Pinpoint the cell where the given text exists, returning its [X, Y] midpoint coordinate. 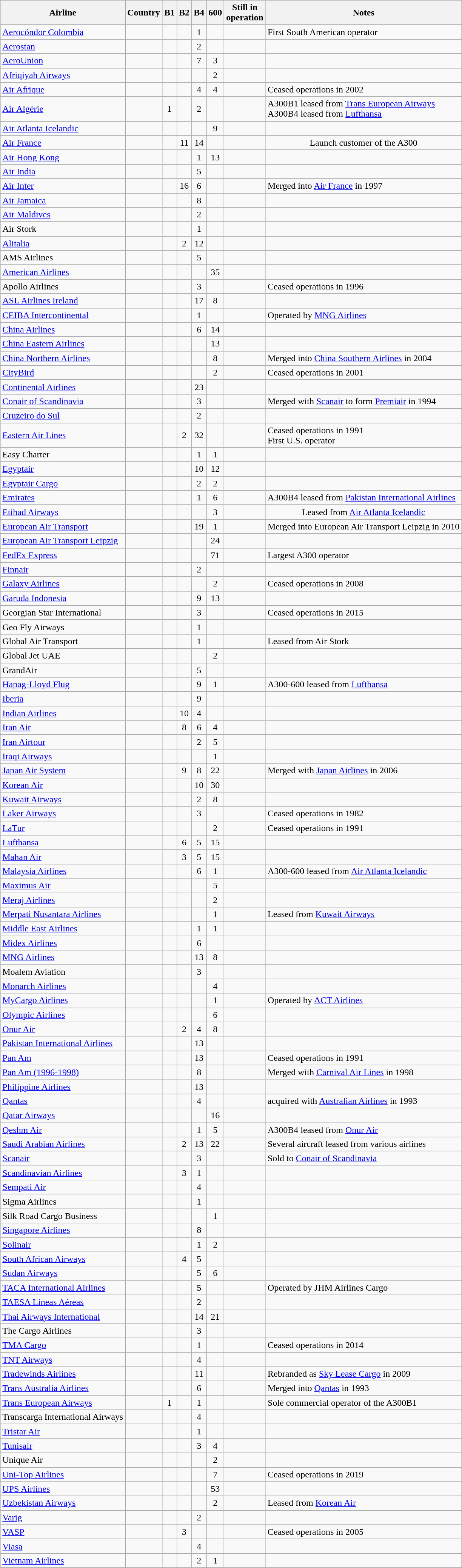
Ceased operations in 2001 [363, 372]
Uzbekistan Airways [63, 1503]
ASL Airlines Ireland [63, 301]
Hapag-Lloyd Flug [63, 685]
Easy Charter [63, 455]
Emirates [63, 498]
A300B4 leased from Onur Air [363, 1129]
TAESA Lineas Aéreas [63, 1302]
Cruzeiro do Sul [63, 415]
acquired with Australian Airlines in 1993 [363, 1101]
Korean Air [63, 785]
Egyptair Cargo [63, 483]
China Eastern Airlines [63, 344]
21 [215, 1316]
Trans European Airways [63, 1403]
23 [199, 387]
European Air Transport [63, 526]
LaTur [63, 828]
Saudi Arabian Airlines [63, 1144]
Continental Airlines [63, 387]
VASP [63, 1532]
Pakistan International Airlines [63, 1043]
First South American operator [363, 32]
Unique Air [63, 1460]
MNG Airlines [63, 957]
Ceased operations in 2014 [363, 1345]
TMA Cargo [63, 1345]
Merged with Japan Airlines in 2006 [363, 771]
Qatar Airways [63, 1115]
Rebranded as Sky Lease Cargo in 2009 [363, 1374]
Trans Australia Airlines [63, 1388]
Mahan Air [63, 857]
Conair of Scandinavia [63, 401]
Leased from Kuwait Airways [363, 914]
Merpati Nusantara Airlines [63, 914]
MyCargo Airlines [63, 1000]
A300-600 leased from Lufthansa [363, 685]
Qantas [63, 1101]
Global Jet UAE [63, 656]
CEIBA Intercontinental [63, 315]
Air Algérie [63, 109]
Tristar Air [63, 1431]
Onur Air [63, 1029]
Sudan Airways [63, 1273]
CityBird [63, 372]
Air India [63, 171]
Philippine Airlines [63, 1086]
30 [215, 785]
Midex Airlines [63, 943]
FedEx Express [63, 555]
Aerostan [63, 46]
Ceased operations in 1991 First U.S. operator [363, 435]
Geo Fly Airways [63, 627]
Egyptair [63, 469]
Pan Am [63, 1058]
Air Stork [63, 229]
Qeshm Air [63, 1129]
Operated by ACT Airlines [363, 1000]
Georgian Star International [63, 612]
Etihad Airways [63, 512]
Japan Air System [63, 771]
Middle East Airlines [63, 929]
Merged with Scanair to form Premiair in 1994 [363, 401]
Sold to Conair of Scandinavia [363, 1159]
Apollo Airlines [63, 286]
A300B1 leased from Trans European Airways A300B4 leased from Lufthansa [363, 109]
Pan Am (1996-1998) [63, 1072]
Ceased operations in 2008 [363, 584]
Ceased operations in 2015 [363, 612]
Operated by JHM Airlines Cargo [363, 1288]
Air Atlanta Icelandic [63, 128]
Iberia [63, 699]
B2 [184, 13]
Largest A300 operator [363, 555]
17 [199, 301]
71 [215, 555]
Eastern Air Lines [63, 435]
Scanair [63, 1159]
24 [215, 541]
Sigma Airlines [63, 1202]
Country [144, 13]
Still in operation [245, 13]
TACA International Airlines [63, 1288]
B4 [199, 13]
European Air Transport Leipzig [63, 541]
32 [199, 435]
Maximus Air [63, 885]
35 [215, 272]
19 [199, 526]
China Airlines [63, 329]
AeroUnion [63, 61]
UPS Airlines [63, 1489]
Launch customer of the A300 [363, 143]
A300-600 leased from Air Atlanta Icelandic [363, 871]
Air Hong Kong [63, 157]
Kuwait Airways [63, 799]
Indian Airlines [63, 713]
Vietnam Airlines [63, 1560]
Afriqiyah Airways [63, 75]
Garuda Indonesia [63, 598]
Silk Road Cargo Business [63, 1216]
Laker Airways [63, 814]
Tunisair [63, 1446]
Merged into Qantas in 1993 [363, 1388]
Ceased operations in 1982 [363, 814]
TNT Airways [63, 1360]
Monarch Airlines [63, 986]
Merged into Air France in 1997 [363, 186]
Aerocóndor Colombia [63, 32]
Merged into European Air Transport Leipzig in 2010 [363, 526]
Airline [63, 13]
Thai Airways International [63, 1316]
600 [215, 13]
Meraj Airlines [63, 900]
B1 [169, 13]
Scandinavian Airlines [63, 1173]
Viasa [63, 1546]
American Airlines [63, 272]
GrandAir [63, 670]
Olympic Airlines [63, 1015]
Merged with Carnival Air Lines in 1998 [363, 1072]
The Cargo Airlines [63, 1331]
Air Afrique [63, 89]
Merged into China Southern Airlines in 2004 [363, 358]
Transcarga International Airways [63, 1417]
Iraqi Airways [63, 756]
Alitalia [63, 243]
AMS Airlines [63, 258]
Ceased operations in 2019 [363, 1474]
Iran Airtour [63, 742]
Lufthansa [63, 842]
53 [215, 1489]
Sempati Air [63, 1187]
China Northern Airlines [63, 358]
Solinair [63, 1245]
South African Airways [63, 1259]
Ceased operations in 2002 [363, 89]
Galaxy Airlines [63, 584]
Tradewinds Airlines [63, 1374]
Iran Air [63, 728]
Sole commercial operator of the A300B1 [363, 1403]
Several aircraft leased from various airlines [363, 1144]
Leased from Air Atlanta Icelandic [363, 512]
Leased from Air Stork [363, 641]
Air Jamaica [63, 200]
Uni-Top Airlines [63, 1474]
Operated by MNG Airlines [363, 315]
Leased from Korean Air [363, 1503]
A300B4 leased from Pakistan International Airlines [363, 498]
Moalem Aviation [63, 972]
Air France [63, 143]
Global Air Transport [63, 641]
Ceased operations in 1996 [363, 286]
Air Inter [63, 186]
Air Maldives [63, 215]
Varig [63, 1517]
Malaysia Airlines [63, 871]
Finnair [63, 569]
Notes [363, 13]
Singapore Airlines [63, 1230]
Ceased operations in 2005 [363, 1532]
